Scan for the cell matching the given text and deliver its (x, y) coordinate at center. 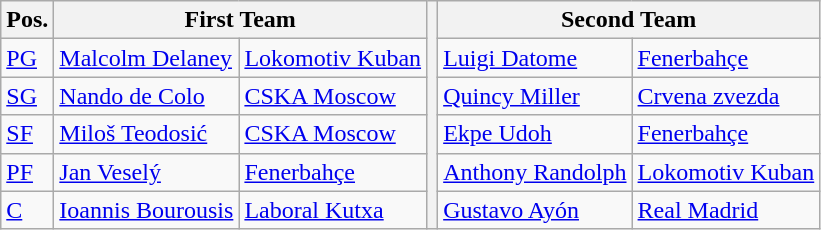
Laboral Kutxa (333, 210)
Quincy Miller (535, 96)
Ioannis Bourousis (146, 210)
Nando de Colo (146, 96)
Miloš Teodosić (146, 134)
PG (28, 58)
Gustavo Ayón (535, 210)
PF (28, 172)
Pos. (28, 20)
Luigi Datome (535, 58)
First Team (240, 20)
Second Team (629, 20)
C (28, 210)
Malcolm Delaney (146, 58)
Crvena zvezda (726, 96)
Anthony Randolph (535, 172)
Ekpe Udoh (535, 134)
SG (28, 96)
Jan Veselý (146, 172)
Real Madrid (726, 210)
SF (28, 134)
